From the cell containing the given text, extract its center point as [x, y] coordinate. 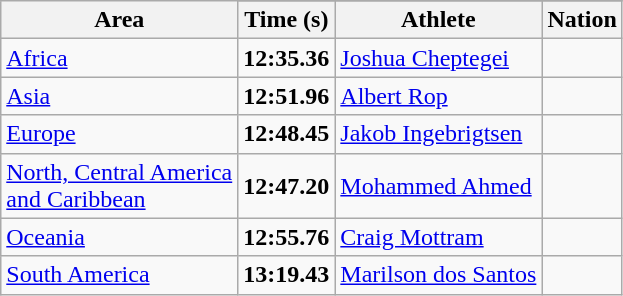
Craig Mottram [438, 237]
Asia [120, 96]
12:51.96 [286, 96]
Mohammed Ahmed [438, 186]
Jakob Ingebrigtsen [438, 134]
Marilson dos Santos [438, 275]
Africa [120, 58]
12:48.45 [286, 134]
12:55.76 [286, 237]
Nation [582, 20]
Athlete [438, 20]
Time (s) [286, 20]
Joshua Cheptegei [438, 58]
Albert Rop [438, 96]
Area [120, 20]
Oceania [120, 237]
12:35.36 [286, 58]
12:47.20 [286, 186]
13:19.43 [286, 275]
Europe [120, 134]
North, Central America and Caribbean [120, 186]
South America [120, 275]
